Locate the cell with the specified text and output its (X, Y) center coordinate. 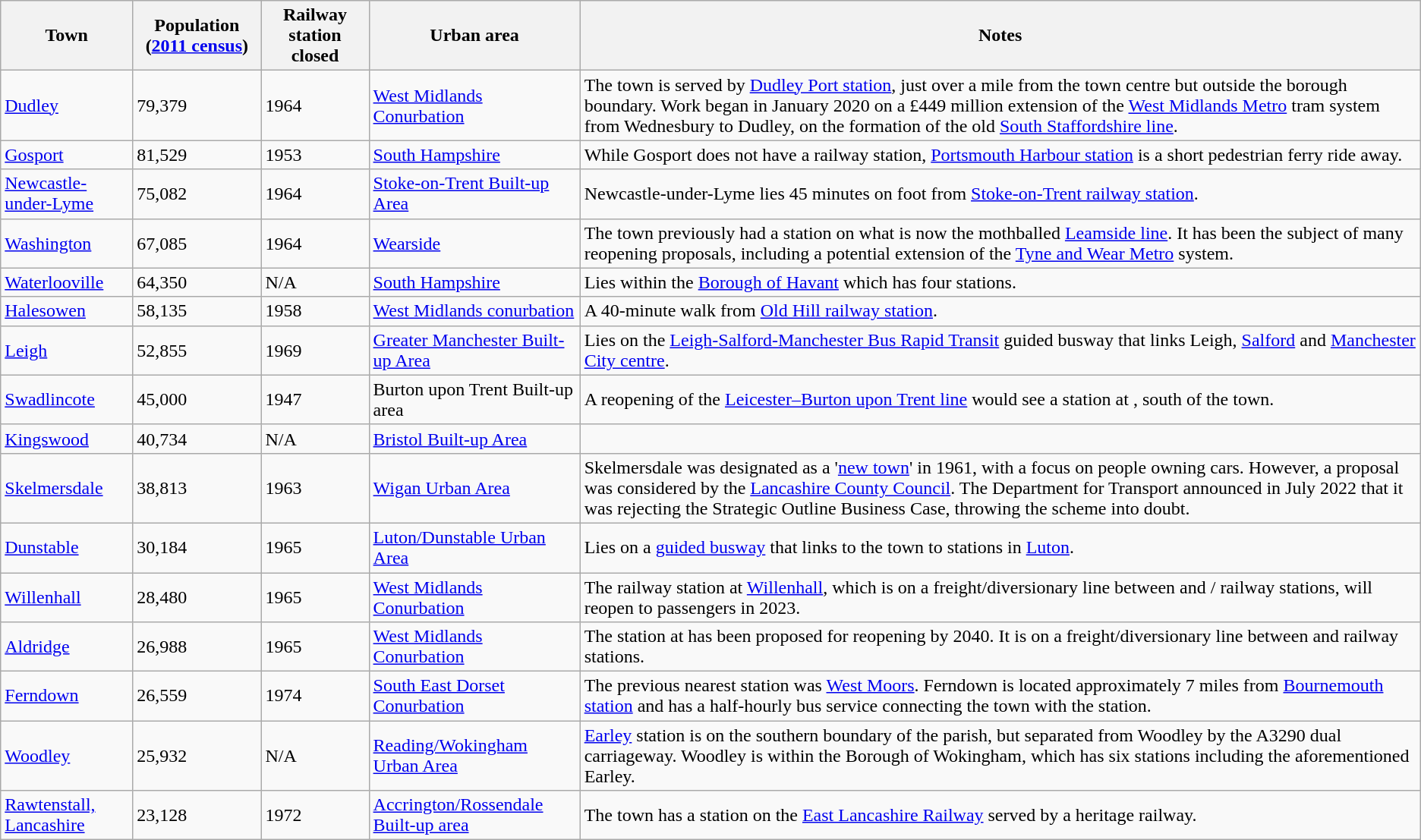
The town has a station on the East Lancashire Railway served by a heritage railway. (1000, 815)
Bristol Built-up Area (474, 439)
Waterlooville (67, 282)
79,379 (197, 105)
1972 (315, 815)
Town (67, 36)
75,082 (197, 194)
Wearside (474, 243)
Urban area (474, 36)
Halesowen (67, 311)
Lies on the Leigh-Salford-Manchester Bus Rapid Transit guided busway that links Leigh, Salford and Manchester City centre. (1000, 351)
West Midlands conurbation (474, 311)
67,085 (197, 243)
Aldridge (67, 647)
Dudley (67, 105)
Greater Manchester Built-up Area (474, 351)
Lies within the Borough of Havant which has four stations. (1000, 282)
Railway station closed (315, 36)
28,480 (197, 596)
1953 (315, 155)
Ferndown (67, 697)
23,128 (197, 815)
Reading/Wokingham Urban Area (474, 756)
26,988 (197, 647)
Burton upon Trent Built-up area (474, 399)
Notes (1000, 36)
Washington (67, 243)
A reopening of the Leicester–Burton upon Trent line would see a station at , south of the town. (1000, 399)
26,559 (197, 697)
58,135 (197, 311)
Wigan Urban Area (474, 488)
Woodley (67, 756)
Kingswood (67, 439)
Dunstable (67, 548)
1963 (315, 488)
While Gosport does not have a railway station, Portsmouth Harbour station is a short pedestrian ferry ride away. (1000, 155)
Gosport (67, 155)
Leigh (67, 351)
Newcastle-under-Lyme (67, 194)
25,932 (197, 756)
The railway station at Willenhall, which is on a freight/diversionary line between and / railway stations, will reopen to passengers in 2023. (1000, 596)
Willenhall (67, 596)
Swadlincote (67, 399)
Stoke-on-Trent Built-up Area (474, 194)
30,184 (197, 548)
64,350 (197, 282)
The station at has been proposed for reopening by 2040. It is on a freight/diversionary line between and railway stations. (1000, 647)
Skelmersdale (67, 488)
52,855 (197, 351)
Population (2011 census) (197, 36)
South East Dorset Conurbation (474, 697)
40,734 (197, 439)
1958 (315, 311)
1969 (315, 351)
1974 (315, 697)
1947 (315, 399)
45,000 (197, 399)
81,529 (197, 155)
38,813 (197, 488)
A 40-minute walk from Old Hill railway station. (1000, 311)
Lies on a guided busway that links to the town to stations in Luton. (1000, 548)
Newcastle-under-Lyme lies 45 minutes on foot from Stoke-on-Trent railway station. (1000, 194)
Luton/Dunstable Urban Area (474, 548)
Rawtenstall, Lancashire (67, 815)
Accrington/Rossendale Built-up area (474, 815)
